For the text-containing cell, return its midpoint in [X, Y] coordinate format. 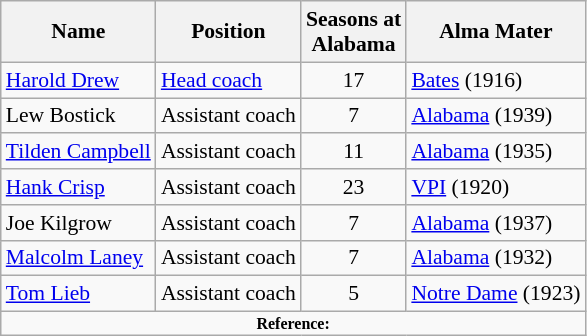
Name [78, 32]
Alabama (1935) [496, 152]
Seasons atAlabama [354, 32]
Head coach [228, 80]
Malcolm Laney [78, 258]
Joe Kilgrow [78, 223]
23 [354, 187]
Alabama (1939) [496, 116]
Position [228, 32]
Bates (1916) [496, 80]
5 [354, 294]
Lew Bostick [78, 116]
Tilden Campbell [78, 152]
Notre Dame (1923) [496, 294]
VPI (1920) [496, 187]
Hank Crisp [78, 187]
Reference: [294, 324]
11 [354, 152]
Alabama (1932) [496, 258]
17 [354, 80]
Alma Mater [496, 32]
Harold Drew [78, 80]
Alabama (1937) [496, 223]
Tom Lieb [78, 294]
